Pinpoint the cell where the given text exists, returning its (x, y) midpoint coordinate. 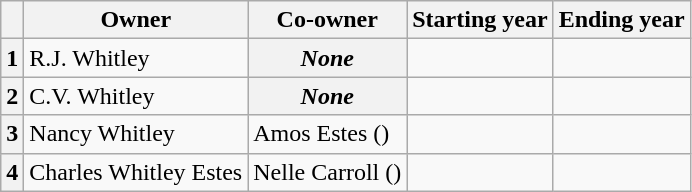
Ending year (622, 20)
Charles Whitley Estes (136, 172)
Owner (136, 20)
R.J. Whitley (136, 58)
4 (12, 172)
C.V. Whitley (136, 96)
Nancy Whitley (136, 134)
Co-owner (328, 20)
Nelle Carroll () (328, 172)
Amos Estes () (328, 134)
Starting year (480, 20)
1 (12, 58)
2 (12, 96)
3 (12, 134)
